Identify which cell holds the provided text, then report its (x, y) central coordinate. 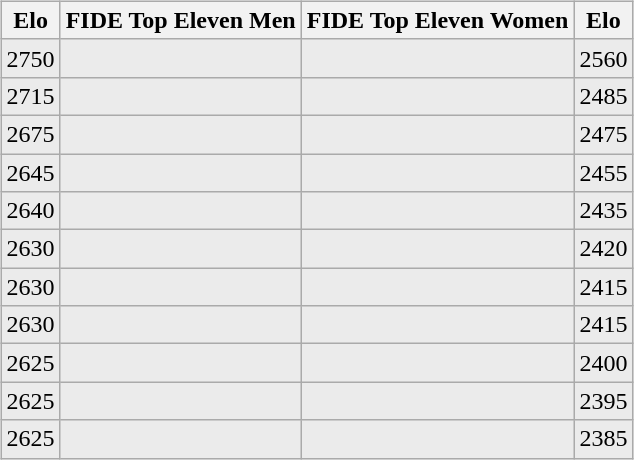
2395 (604, 401)
2715 (30, 96)
2640 (30, 211)
2485 (604, 96)
2560 (604, 58)
2455 (604, 173)
2385 (604, 439)
2420 (604, 249)
FIDE Top Eleven Women (438, 20)
2645 (30, 173)
2750 (30, 58)
2435 (604, 211)
2675 (30, 134)
FIDE Top Eleven Men (180, 20)
2475 (604, 134)
2400 (604, 363)
